Pinpoint the cell where the given text exists, returning its [X, Y] midpoint coordinate. 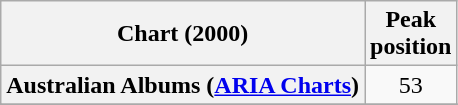
Chart (2000) [183, 34]
Australian Albums (ARIA Charts) [183, 85]
Peakposition [411, 34]
53 [411, 85]
